Find where the given text appears and provide that cell's center as [x, y] coordinate. 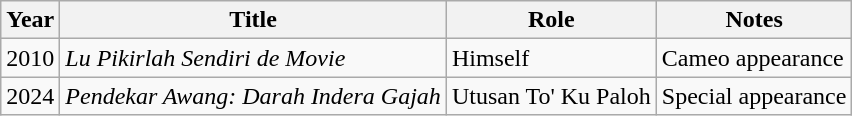
Title [254, 20]
Himself [551, 58]
Notes [754, 20]
2010 [30, 58]
Special appearance [754, 96]
Cameo appearance [754, 58]
Utusan To' Ku Paloh [551, 96]
Lu Pikirlah Sendiri de Movie [254, 58]
Role [551, 20]
2024 [30, 96]
Pendekar Awang: Darah Indera Gajah [254, 96]
Year [30, 20]
